Return [x, y] of the center of cell containing provided text 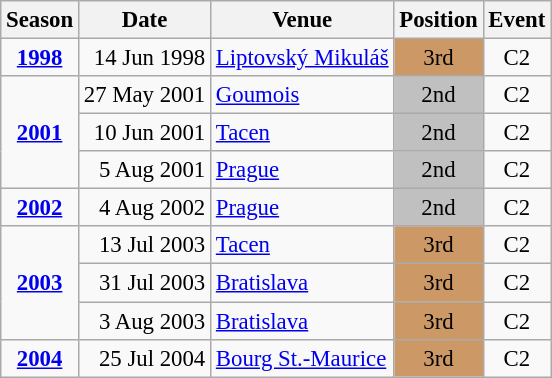
Liptovský Mikuláš [302, 58]
Date [144, 20]
10 Jun 2001 [144, 133]
Bourg St.-Maurice [302, 358]
1998 [40, 58]
2002 [40, 208]
Season [40, 20]
3 Aug 2003 [144, 321]
Venue [302, 20]
14 Jun 1998 [144, 58]
25 Jul 2004 [144, 358]
Position [438, 20]
5 Aug 2001 [144, 170]
4 Aug 2002 [144, 208]
2004 [40, 358]
27 May 2001 [144, 95]
2003 [40, 282]
31 Jul 2003 [144, 283]
13 Jul 2003 [144, 245]
Goumois [302, 95]
2001 [40, 132]
Event [517, 20]
